Provide the [X, Y] coordinate of the cell's center where the given text is located.  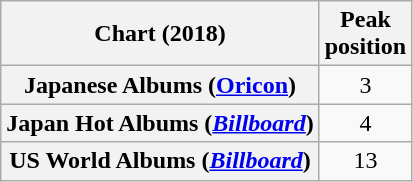
Chart (2018) [160, 34]
Japan Hot Albums (Billboard) [160, 123]
US World Albums (Billboard) [160, 161]
Japanese Albums (Oricon) [160, 85]
Peakposition [365, 34]
4 [365, 123]
3 [365, 85]
13 [365, 161]
